Capture the cell that displays the provided text and extract its (x, y) central coordinate. 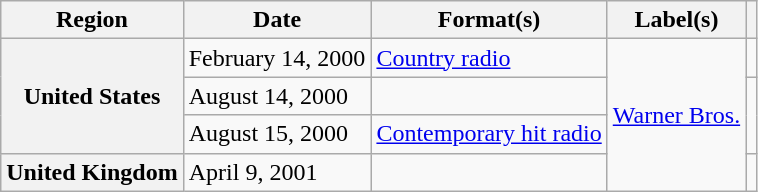
United States (92, 96)
April 9, 2001 (277, 172)
February 14, 2000 (277, 58)
Warner Bros. (676, 115)
August 15, 2000 (277, 134)
Contemporary hit radio (489, 134)
United Kingdom (92, 172)
Date (277, 20)
Region (92, 20)
Label(s) (676, 20)
Country radio (489, 58)
Format(s) (489, 20)
August 14, 2000 (277, 96)
